Pinpoint the cell where the given text exists, returning its (x, y) midpoint coordinate. 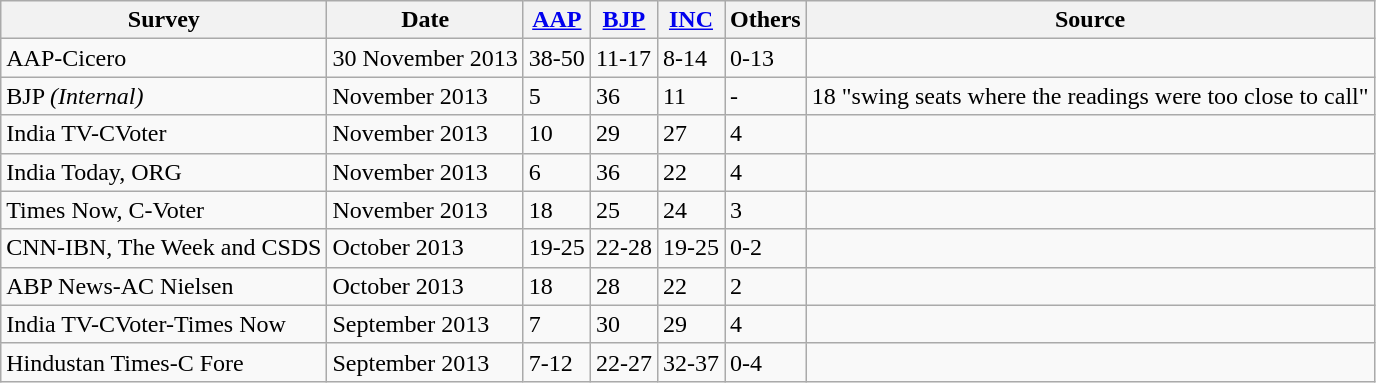
CNN-IBN, The Week and CSDS (164, 248)
10 (556, 134)
11-17 (624, 58)
6 (556, 172)
Times Now, C-Voter (164, 210)
24 (690, 210)
7 (556, 324)
11 (690, 96)
Others (765, 20)
BJP (Internal) (164, 96)
INC (690, 20)
BJP (624, 20)
27 (690, 134)
3 (765, 210)
0-4 (765, 362)
India TV-CVoter-Times Now (164, 324)
18 "swing seats where the readings were too close to call" (1090, 96)
38-50 (556, 58)
25 (624, 210)
30 (624, 324)
7-12 (556, 362)
Survey (164, 20)
Date (425, 20)
30 November 2013 (425, 58)
2 (765, 286)
28 (624, 286)
AAP (556, 20)
22-27 (624, 362)
India TV-CVoter (164, 134)
Hindustan Times-C Fore (164, 362)
0-13 (765, 58)
- (765, 96)
32-37 (690, 362)
0-2 (765, 248)
8-14 (690, 58)
India Today, ORG (164, 172)
AAP-Cicero (164, 58)
Source (1090, 20)
22-28 (624, 248)
5 (556, 96)
ABP News-AC Nielsen (164, 286)
